From the cell containing the given text, extract its center point as [x, y] coordinate. 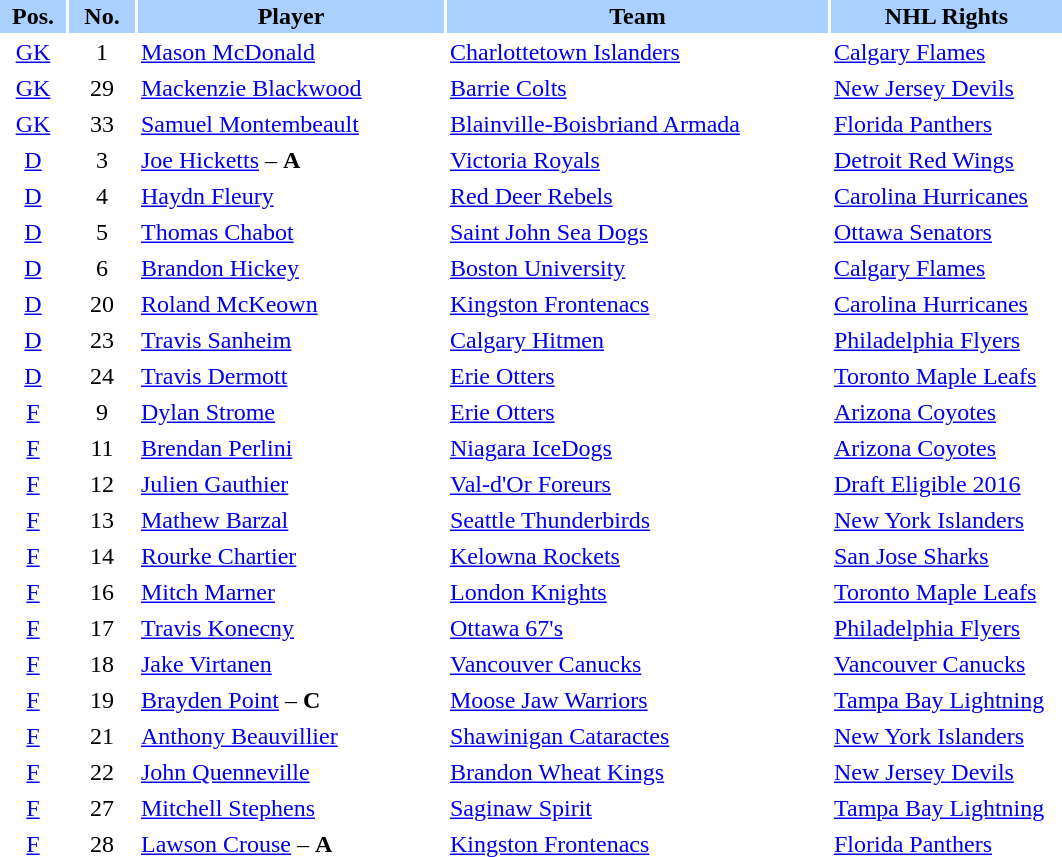
Brendan Perlini [291, 448]
29 [102, 88]
Draft Eligible 2016 [946, 484]
Red Deer Rebels [638, 196]
6 [102, 268]
Dylan Strome [291, 412]
Mackenzie Blackwood [291, 88]
Kingston Frontenacs [638, 304]
Barrie Colts [638, 88]
Moose Jaw Warriors [638, 700]
20 [102, 304]
Ottawa 67's [638, 628]
27 [102, 808]
14 [102, 556]
12 [102, 484]
21 [102, 736]
9 [102, 412]
22 [102, 772]
Travis Konecny [291, 628]
Ottawa Senators [946, 232]
Julien Gauthier [291, 484]
24 [102, 376]
Calgary Hitmen [638, 340]
Detroit Red Wings [946, 160]
Brayden Point – C [291, 700]
17 [102, 628]
Rourke Chartier [291, 556]
11 [102, 448]
Pos. [33, 16]
Anthony Beauvillier [291, 736]
Niagara IceDogs [638, 448]
John Quenneville [291, 772]
Brandon Hickey [291, 268]
Player [291, 16]
13 [102, 520]
16 [102, 592]
Roland McKeown [291, 304]
Val-d'Or Foreurs [638, 484]
Samuel Montembeault [291, 124]
23 [102, 340]
19 [102, 700]
Haydn Fleury [291, 196]
Saint John Sea Dogs [638, 232]
Mitchell Stephens [291, 808]
Boston University [638, 268]
Charlottetown Islanders [638, 52]
Mathew Barzal [291, 520]
1 [102, 52]
Travis Sanheim [291, 340]
Thomas Chabot [291, 232]
4 [102, 196]
Victoria Royals [638, 160]
Blainville-Boisbriand Armada [638, 124]
Team [638, 16]
Seattle Thunderbirds [638, 520]
33 [102, 124]
San Jose Sharks [946, 556]
Florida Panthers [946, 124]
Mitch Marner [291, 592]
Travis Dermott [291, 376]
18 [102, 664]
NHL Rights [946, 16]
Mason McDonald [291, 52]
No. [102, 16]
5 [102, 232]
Kelowna Rockets [638, 556]
3 [102, 160]
Saginaw Spirit [638, 808]
Jake Virtanen [291, 664]
Shawinigan Cataractes [638, 736]
Joe Hicketts – A [291, 160]
London Knights [638, 592]
Brandon Wheat Kings [638, 772]
